Search for the cell housing the specified text and yield its [x, y] center coordinate. 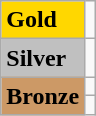
Silver [43, 58]
Gold [43, 20]
Bronze [43, 96]
